Locate the cell with the specified text and output its (X, Y) center coordinate. 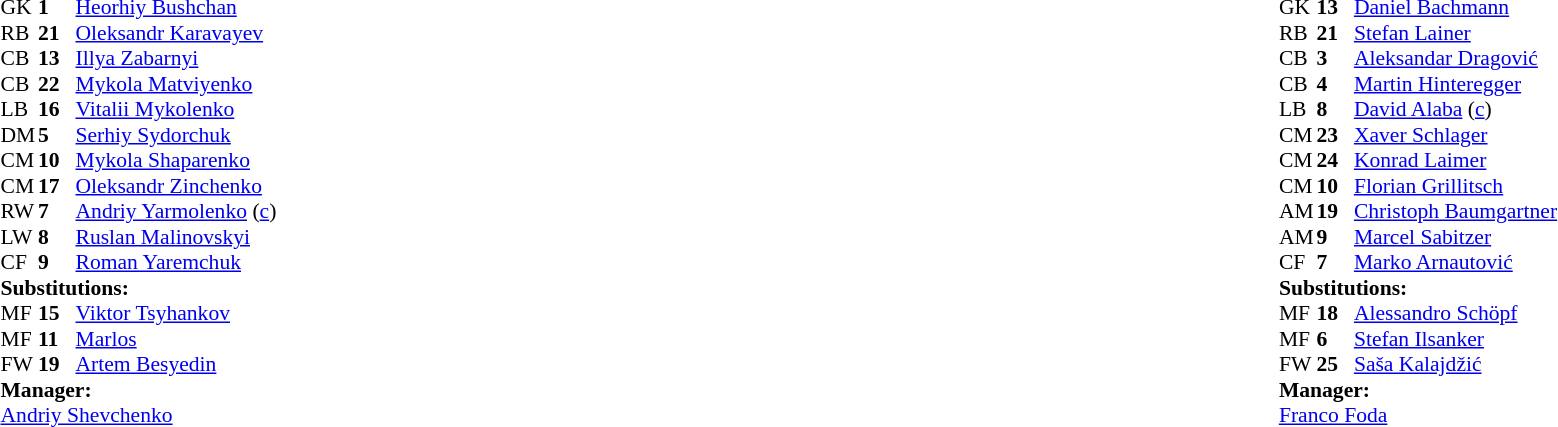
Marlos (176, 339)
Roman Yaremchuk (176, 263)
Mykola Matviyenko (176, 84)
Alessandro Schöpf (1456, 313)
Serhiy Sydorchuk (176, 135)
Stefan Ilsanker (1456, 339)
17 (57, 186)
Saša Kalajdžić (1456, 365)
5 (57, 135)
4 (1335, 84)
13 (57, 59)
Florian Grillitsch (1456, 186)
Mykola Shaparenko (176, 161)
LW (19, 237)
6 (1335, 339)
Vitalii Mykolenko (176, 109)
Oleksandr Zinchenko (176, 186)
11 (57, 339)
Aleksandar Dragović (1456, 59)
Andriy Yarmolenko (c) (176, 211)
Martin Hinteregger (1456, 84)
Marko Arnautović (1456, 263)
15 (57, 313)
Ruslan Malinovskyi (176, 237)
Viktor Tsyhankov (176, 313)
Christoph Baumgartner (1456, 211)
3 (1335, 59)
DM (19, 135)
Oleksandr Karavayev (176, 33)
Artem Besyedin (176, 365)
22 (57, 84)
Marcel Sabitzer (1456, 237)
25 (1335, 365)
David Alaba (c) (1456, 109)
Konrad Laimer (1456, 161)
Xaver Schlager (1456, 135)
24 (1335, 161)
18 (1335, 313)
23 (1335, 135)
Stefan Lainer (1456, 33)
RW (19, 211)
Illya Zabarnyi (176, 59)
16 (57, 109)
